Identify which cell holds the provided text, then report its [X, Y] central coordinate. 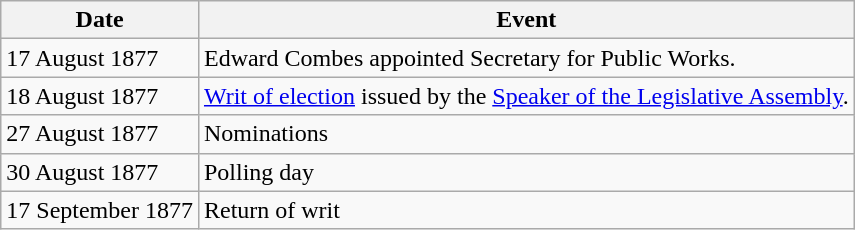
18 August 1877 [100, 96]
Edward Combes appointed Secretary for Public Works. [526, 58]
27 August 1877 [100, 134]
17 September 1877 [100, 210]
Return of writ [526, 210]
Date [100, 20]
17 August 1877 [100, 58]
Polling day [526, 172]
Event [526, 20]
Writ of election issued by the Speaker of the Legislative Assembly. [526, 96]
Nominations [526, 134]
30 August 1877 [100, 172]
